For the text-containing cell, return its midpoint in [X, Y] coordinate format. 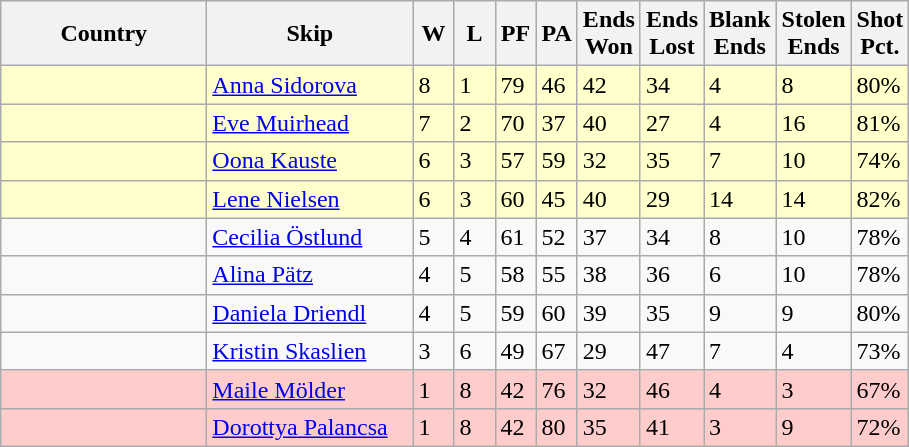
39 [608, 313]
2 [474, 123]
58 [516, 275]
73% [880, 351]
Eve Muirhead [310, 123]
47 [672, 351]
49 [516, 351]
Lene Nielsen [310, 199]
Skip [310, 34]
Alina Pätz [310, 275]
36 [672, 275]
W [434, 34]
Dorottya Palancsa [310, 427]
52 [556, 237]
81% [880, 123]
Kristin Skaslien [310, 351]
Maile Mölder [310, 389]
Stolen Ends [814, 34]
Country [104, 34]
41 [672, 427]
45 [556, 199]
67 [556, 351]
L [474, 34]
74% [880, 161]
27 [672, 123]
Blank Ends [740, 34]
Ends Won [608, 34]
16 [814, 123]
Shot Pct. [880, 34]
79 [516, 85]
76 [556, 389]
PF [516, 34]
80 [556, 427]
Ends Lost [672, 34]
PA [556, 34]
82% [880, 199]
57 [516, 161]
38 [608, 275]
55 [556, 275]
72% [880, 427]
61 [516, 237]
Cecilia Östlund [310, 237]
70 [516, 123]
Daniela Driendl [310, 313]
Anna Sidorova [310, 85]
Oona Kauste [310, 161]
67% [880, 389]
